From the cell containing the given text, extract its center point as (X, Y) coordinate. 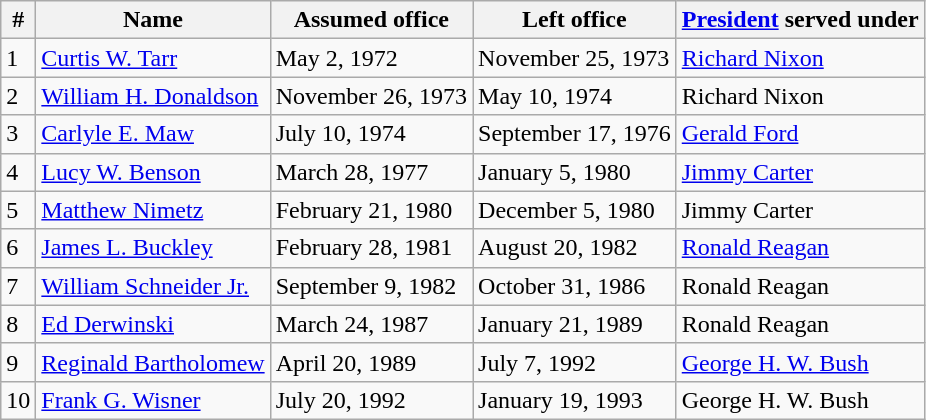
November 26, 1973 (371, 96)
January 21, 1989 (575, 324)
6 (18, 248)
May 2, 1972 (371, 58)
October 31, 1986 (575, 286)
Reginald Bartholomew (153, 362)
December 5, 1980 (575, 210)
July 20, 1992 (371, 400)
January 19, 1993 (575, 400)
1 (18, 58)
March 24, 1987 (371, 324)
9 (18, 362)
November 25, 1973 (575, 58)
# (18, 20)
September 17, 1976 (575, 134)
William H. Donaldson (153, 96)
President served under (800, 20)
January 5, 1980 (575, 172)
Gerald Ford (800, 134)
Matthew Nimetz (153, 210)
3 (18, 134)
February 21, 1980 (371, 210)
March 28, 1977 (371, 172)
July 7, 1992 (575, 362)
William Schneider Jr. (153, 286)
September 9, 1982 (371, 286)
7 (18, 286)
Ed Derwinski (153, 324)
August 20, 1982 (575, 248)
5 (18, 210)
Left office (575, 20)
Frank G. Wisner (153, 400)
Name (153, 20)
February 28, 1981 (371, 248)
2 (18, 96)
Carlyle E. Maw (153, 134)
8 (18, 324)
April 20, 1989 (371, 362)
4 (18, 172)
Curtis W. Tarr (153, 58)
Lucy W. Benson (153, 172)
Assumed office (371, 20)
10 (18, 400)
May 10, 1974 (575, 96)
July 10, 1974 (371, 134)
James L. Buckley (153, 248)
